Detect which cell encompasses the target text, then output its (X, Y) center coordinate. 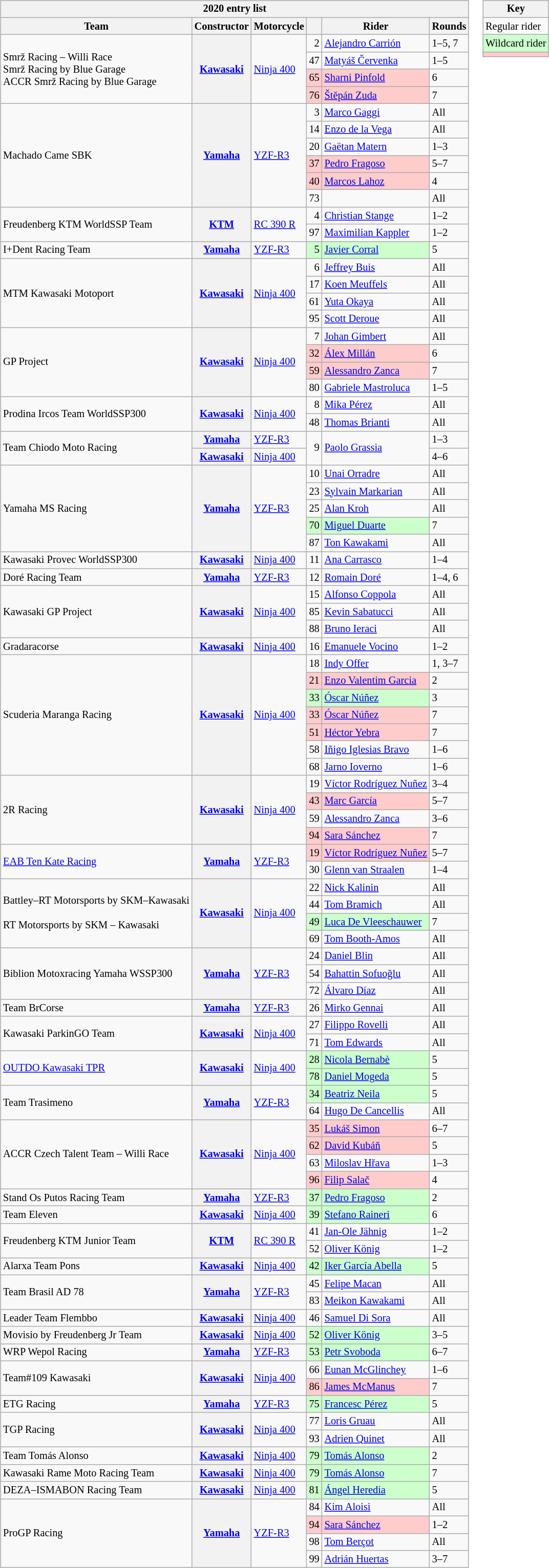
70 (314, 526)
Jeffrey Buis (376, 267)
Alan Kroh (376, 509)
Adrien Quinet (376, 1439)
Sylvain Markarian (376, 491)
3–7 (450, 1559)
41 (314, 1232)
39 (314, 1215)
Constructor (222, 26)
15 (314, 595)
Enzo de la Vega (376, 129)
83 (314, 1301)
71 (314, 1042)
Motorcycle (279, 26)
Thomas Brianti (376, 422)
EAB Ten Kate Racing (96, 862)
85 (314, 612)
Alarxa Team Pons (96, 1267)
Alejandro Carrión (376, 43)
Stefano Raineri (376, 1215)
11 (314, 560)
Marc García (376, 801)
Miguel Duarte (376, 526)
Emanuele Vocino (376, 646)
Beatriz Neila (376, 1094)
Luca De Vleeschauwer (376, 922)
Christian Stange (376, 216)
I+Dent Racing Team (96, 250)
Freudenberg KTM Junior Team (96, 1240)
3–5 (450, 1335)
Team Tomás Alonso (96, 1456)
Regular rider (516, 26)
2020 entry list (235, 9)
93 (314, 1439)
Jan-Ole Jähnig (376, 1232)
Kawasaki GP Project (96, 612)
Alfonso Coppola (376, 595)
18 (314, 664)
Wildcard rider (516, 43)
Samuel Di Sora (376, 1318)
Ana Carrasco (376, 560)
22 (314, 887)
David Kubáň (376, 1146)
Doré Racing Team (96, 577)
Freudenberg KTM WorldSSP Team (96, 224)
Machado Came SBK (96, 156)
DEZA–ISMABON Racing Team (96, 1490)
OUTDO Kawasaki TPR (96, 1069)
Štěpán Zuda (376, 95)
20 (314, 147)
Scott Deroue (376, 319)
Team BrCorse (96, 1008)
Matyáš Červenka (376, 61)
Marcos Lahoz (376, 181)
8 (314, 405)
ACCR Czech Talent Team – Willi Race (96, 1155)
Ton Kawakami (376, 543)
Paolo Grassia (376, 448)
30 (314, 870)
Maximilian Kappler (376, 233)
Yamaha MS Racing (96, 508)
95 (314, 319)
Stand Os Putos Racing Team (96, 1197)
44 (314, 905)
86 (314, 1387)
Eunan McGlinchey (376, 1369)
Nicola Bernabè (376, 1060)
Petr Svoboda (376, 1353)
Movisio by Freudenberg Jr Team (96, 1335)
Team Brasil AD 78 (96, 1292)
Iñigo Iglesias Bravo (376, 750)
80 (314, 388)
78 (314, 1077)
62 (314, 1146)
Sharni Pinfold (376, 78)
Jarno Ioverno (376, 767)
9 (314, 448)
Team Trasimeno (96, 1102)
Prodina Ircos Team WorldSSP300 (96, 413)
Nick Kalinin (376, 887)
34 (314, 1094)
Kawasaki Provec WorldSSP300 (96, 560)
73 (314, 199)
1, 3–7 (450, 664)
Filip Salač (376, 1180)
Francesc Pérez (376, 1404)
Filippo Rovelli (376, 1025)
45 (314, 1283)
Héctor Yebra (376, 732)
Mirko Gennai (376, 1008)
Romain Doré (376, 577)
23 (314, 491)
53 (314, 1353)
Iker García Abella (376, 1267)
98 (314, 1542)
48 (314, 422)
Gabriele Mastroluca (376, 388)
69 (314, 939)
97 (314, 233)
Tom Bramich (376, 905)
10 (314, 474)
Gradaracorse (96, 646)
27 (314, 1025)
Daniel Mogeda (376, 1077)
43 (314, 801)
40 (314, 181)
Koen Meuffels (376, 285)
Kawasaki Rame Moto Racing Team (96, 1473)
WRP Wepol Racing (96, 1353)
Marco Gaggi (376, 113)
35 (314, 1128)
Yuta Okaya (376, 302)
51 (314, 732)
Key (516, 9)
Indy Offer (376, 664)
Tom Berçot (376, 1542)
Ángel Heredia (376, 1490)
88 (314, 629)
24 (314, 956)
GP Project (96, 362)
Smrž Racing – Willi RaceSmrž Racing by Blue GarageACCR Smrž Racing by Blue Garage (96, 70)
3–6 (450, 818)
Scuderia Maranga Racing (96, 715)
32 (314, 354)
Álex Millán (376, 354)
16 (314, 646)
Bruno Ieraci (376, 629)
ETG Racing (96, 1404)
Bahattin Sofuoğlu (376, 973)
Team#109 Kawasaki (96, 1378)
Kim Aloisi (376, 1508)
28 (314, 1060)
Rounds (450, 26)
65 (314, 78)
47 (314, 61)
TGP Racing (96, 1430)
99 (314, 1559)
2R Racing (96, 810)
54 (314, 973)
Leader Team Flembbo (96, 1318)
21 (314, 681)
Team Chiodo Moto Racing (96, 448)
87 (314, 543)
Loris Gruau (376, 1421)
96 (314, 1180)
Team Eleven (96, 1215)
Biblion Motoxracing Yamaha WSSP300 (96, 973)
Kawasaki ParkinGO Team (96, 1034)
Daniel Blin (376, 956)
84 (314, 1508)
17 (314, 285)
75 (314, 1404)
76 (314, 95)
Battley–RT Motorsports by SKM–KawasakiRT Motorsports by SKM – Kawasaki (96, 913)
Tom Edwards (376, 1042)
66 (314, 1369)
Miloslav Hřava (376, 1163)
Glenn van Straalen (376, 870)
MTM Kawasaki Motoport (96, 293)
Kevin Sabatucci (376, 612)
68 (314, 767)
4–6 (450, 457)
Mika Pérez (376, 405)
25 (314, 509)
Unai Orradre (376, 474)
3–4 (450, 784)
Hugo De Cancellis (376, 1112)
Gaëtan Matern (376, 147)
Javier Corral (376, 250)
ProGP Racing (96, 1533)
Team (96, 26)
64 (314, 1112)
14 (314, 129)
49 (314, 922)
Meikon Kawakami (376, 1301)
Lukáš Simon (376, 1128)
Felipe Macan (376, 1283)
Enzo Valentim Garcia (376, 681)
58 (314, 750)
Álvaro Díaz (376, 991)
61 (314, 302)
Johan Gimbert (376, 336)
72 (314, 991)
Adrián Huertas (376, 1559)
Tom Booth-Amos (376, 939)
1–4, 6 (450, 577)
1–5, 7 (450, 43)
46 (314, 1318)
81 (314, 1490)
77 (314, 1421)
James McManus (376, 1387)
42 (314, 1267)
63 (314, 1163)
12 (314, 577)
26 (314, 1008)
Rider (376, 26)
